Identify which cell holds the provided text, then report its [X, Y] central coordinate. 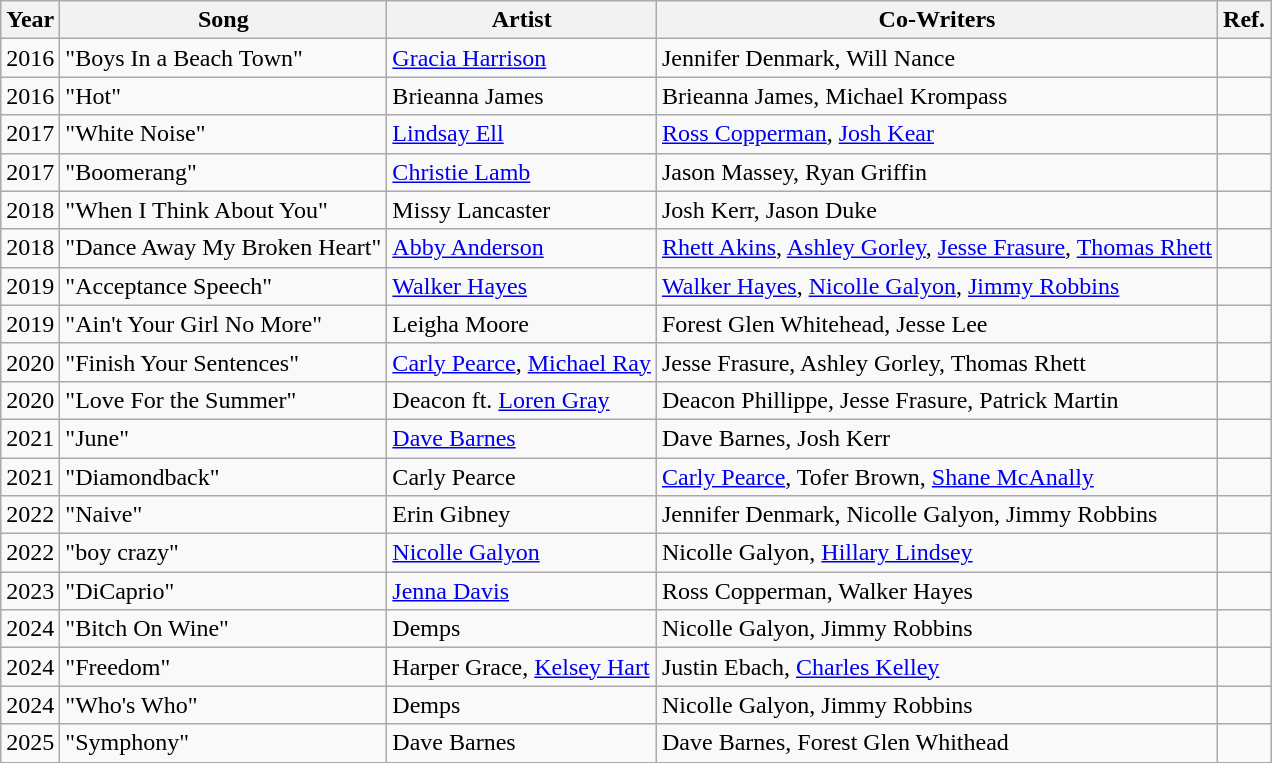
Nicolle Galyon [522, 553]
Artist [522, 20]
Christie Lamb [522, 172]
"Hot" [224, 96]
Leigha Moore [522, 324]
"DiCaprio" [224, 591]
Ross Copperman, Josh Kear [936, 134]
Ref. [1244, 20]
Walker Hayes [522, 286]
"Naive" [224, 515]
Co-Writers [936, 20]
"Boys In a Beach Town" [224, 58]
Gracia Harrison [522, 58]
Carly Pearce, Michael Ray [522, 362]
Dave Barnes, Forest Glen Whithead [936, 743]
Lindsay Ell [522, 134]
Nicolle Galyon, Hillary Lindsey [936, 553]
Abby Anderson [522, 248]
Brieanna James, Michael Krompass [936, 96]
Erin Gibney [522, 515]
"Bitch On Wine" [224, 629]
Deacon Phillippe, Jesse Frasure, Patrick Martin [936, 400]
"Symphony" [224, 743]
"Love For the Summer" [224, 400]
Brieanna James [522, 96]
Walker Hayes, Nicolle Galyon, Jimmy Robbins [936, 286]
"Dance Away My Broken Heart" [224, 248]
Carly Pearce [522, 477]
"Finish Your Sentences" [224, 362]
Deacon ft. Loren Gray [522, 400]
2025 [30, 743]
Song [224, 20]
Year [30, 20]
Jennifer Denmark, Nicolle Galyon, Jimmy Robbins [936, 515]
Forest Glen Whitehead, Jesse Lee [936, 324]
2023 [30, 591]
Harper Grace, Kelsey Hart [522, 667]
Josh Kerr, Jason Duke [936, 210]
Jenna Davis [522, 591]
"Boomerang" [224, 172]
Ross Copperman, Walker Hayes [936, 591]
"Freedom" [224, 667]
"June" [224, 438]
"White Noise" [224, 134]
"Diamondback" [224, 477]
Rhett Akins, Ashley Gorley, Jesse Frasure, Thomas Rhett [936, 248]
"Ain't Your Girl No More" [224, 324]
Jennifer Denmark, Will Nance [936, 58]
"boy crazy" [224, 553]
Missy Lancaster [522, 210]
"Acceptance Speech" [224, 286]
Carly Pearce, Tofer Brown, Shane McAnally [936, 477]
"When I Think About You" [224, 210]
Jesse Frasure, Ashley Gorley, Thomas Rhett [936, 362]
"Who's Who" [224, 705]
Justin Ebach, Charles Kelley [936, 667]
Dave Barnes, Josh Kerr [936, 438]
Jason Massey, Ryan Griffin [936, 172]
